Find where the given text appears and provide that cell's center as [X, Y] coordinate. 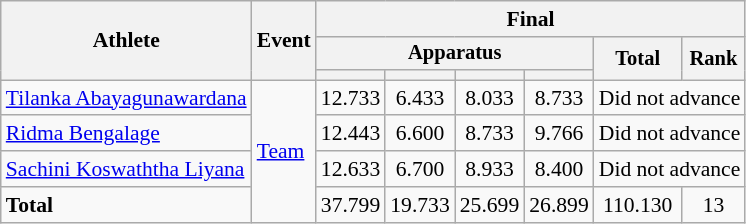
26.899 [558, 205]
9.766 [558, 134]
8.033 [490, 98]
25.699 [490, 205]
13 [714, 205]
19.733 [420, 205]
6.700 [420, 169]
Rank [714, 58]
Ridma Bengalage [126, 134]
Tilanka Abayagunawardana [126, 98]
Team [284, 151]
8.933 [490, 169]
12.633 [350, 169]
110.130 [638, 205]
37.799 [350, 205]
Final [531, 19]
Event [284, 40]
12.733 [350, 98]
6.433 [420, 98]
Apparatus [455, 54]
8.400 [558, 169]
Sachini Koswaththa Liyana [126, 169]
Athlete [126, 40]
12.443 [350, 134]
6.600 [420, 134]
